Return the [X, Y] coordinate for the center point of the cell that contains the specified text.  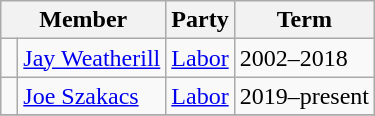
Jay Weatherill [92, 58]
2019–present [304, 96]
Member [84, 20]
Party [200, 20]
2002–2018 [304, 58]
Term [304, 20]
Joe Szakacs [92, 96]
